For the text-containing cell, return its midpoint in (x, y) coordinate format. 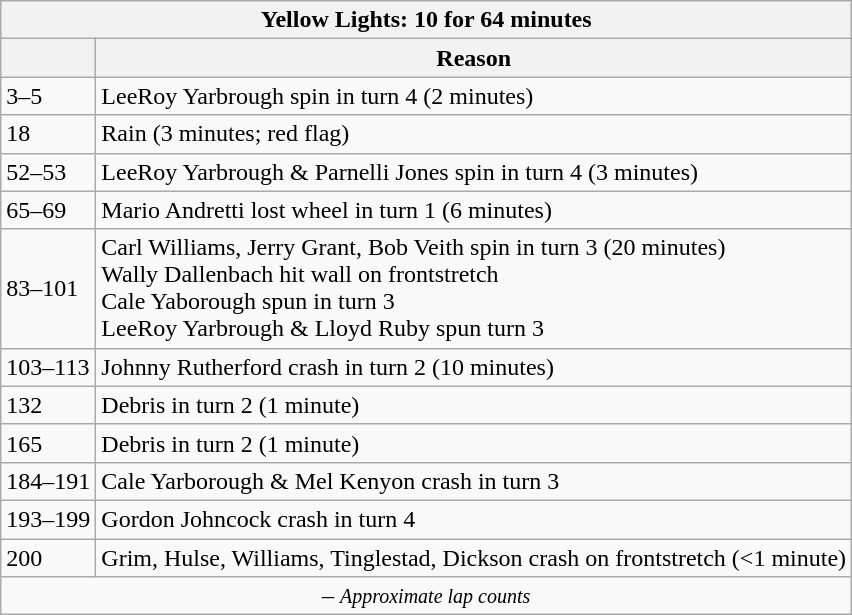
193–199 (48, 519)
Johnny Rutherford crash in turn 2 (10 minutes) (474, 367)
Grim, Hulse, Williams, Tinglestad, Dickson crash on frontstretch (<1 minute) (474, 557)
Mario Andretti lost wheel in turn 1 (6 minutes) (474, 210)
65–69 (48, 210)
132 (48, 405)
165 (48, 443)
Reason (474, 58)
Gordon Johncock crash in turn 4 (474, 519)
Yellow Lights: 10 for 64 minutes (426, 20)
18 (48, 134)
3–5 (48, 96)
200 (48, 557)
184–191 (48, 481)
83–101 (48, 288)
Rain (3 minutes; red flag) (474, 134)
52–53 (48, 172)
103–113 (48, 367)
– Approximate lap counts (426, 596)
LeeRoy Yarbrough & Parnelli Jones spin in turn 4 (3 minutes) (474, 172)
LeeRoy Yarbrough spin in turn 4 (2 minutes) (474, 96)
Cale Yarborough & Mel Kenyon crash in turn 3 (474, 481)
